Provide the [x, y] coordinate of the cell's center where the given text is located.  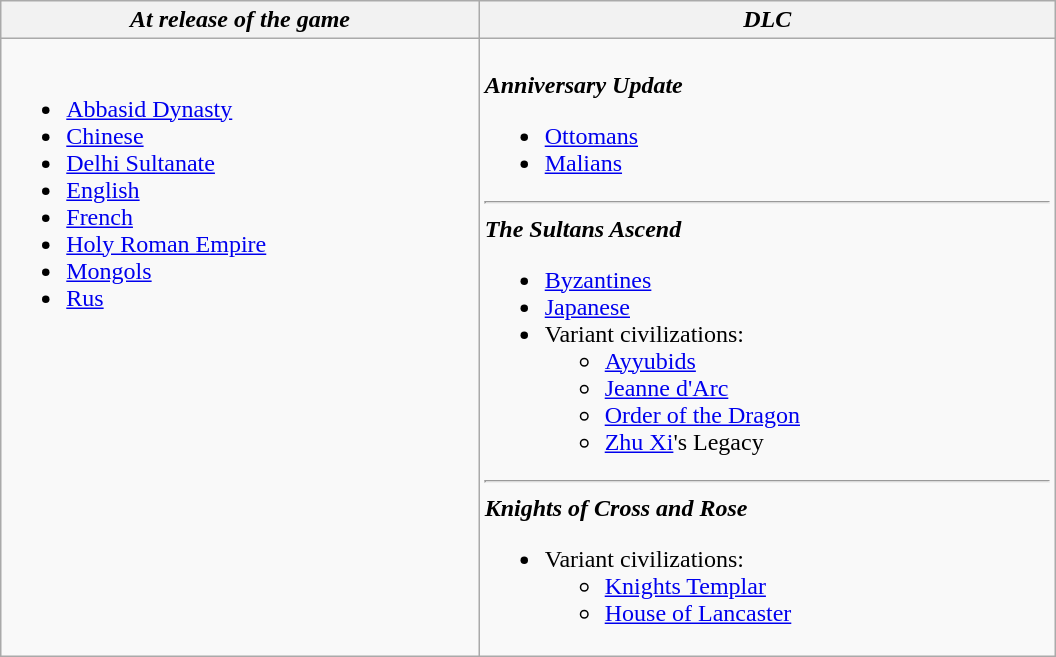
DLC [767, 20]
Abbasid DynastyChineseDelhi SultanateEnglishFrenchHoly Roman EmpireMongolsRus [240, 348]
At release of the game [240, 20]
